Return the (x, y) coordinate for the center point of the cell that contains the specified text.  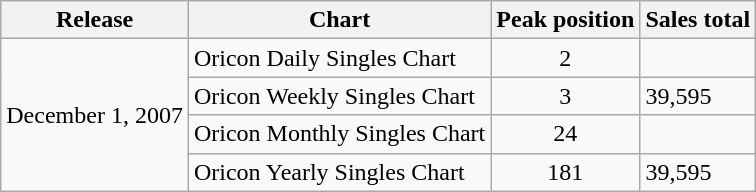
Chart (339, 20)
3 (566, 96)
Release (95, 20)
Sales total (698, 20)
Oricon Monthly Singles Chart (339, 134)
2 (566, 58)
Oricon Daily Singles Chart (339, 58)
Oricon Weekly Singles Chart (339, 96)
December 1, 2007 (95, 115)
Oricon Yearly Singles Chart (339, 172)
181 (566, 172)
24 (566, 134)
Peak position (566, 20)
